Provide the [X, Y] coordinate of the cell's center where the given text is located.  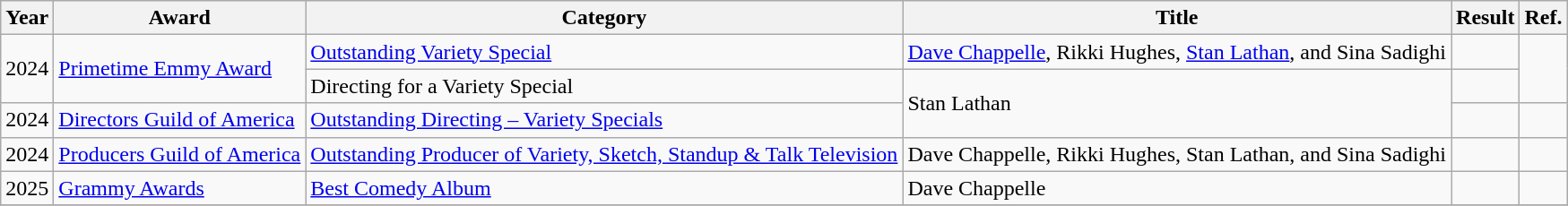
Category [604, 18]
Year [27, 18]
Directing for a Variety Special [604, 86]
Outstanding Directing – Variety Specials [604, 120]
Title [1177, 18]
Outstanding Variety Special [604, 52]
Producers Guild of America [179, 154]
Award [179, 18]
Stan Lathan [1177, 103]
Outstanding Producer of Variety, Sketch, Standup & Talk Television [604, 154]
Grammy Awards [179, 188]
Best Comedy Album [604, 188]
Result [1486, 18]
Directors Guild of America [179, 120]
Primetime Emmy Award [179, 69]
Ref. [1544, 18]
Dave Chappelle [1177, 188]
2025 [27, 188]
